From the cell containing the given text, extract its center point as [X, Y] coordinate. 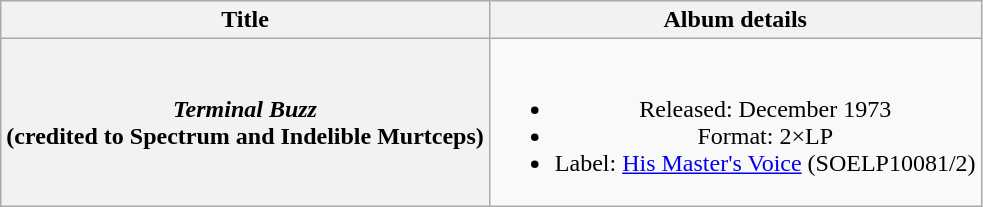
Title [246, 20]
Album details [735, 20]
Terminal Buzz (credited to Spectrum and Indelible Murtceps) [246, 122]
Released: December 1973Format: 2×LPLabel: His Master's Voice (SOELP10081/2) [735, 122]
